Return the (x, y) coordinate for the center point of the cell that contains the specified text.  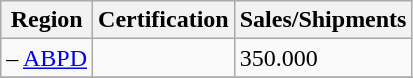
Region (47, 20)
Sales/Shipments (323, 20)
Certification (164, 20)
– ABPD (47, 58)
350.000 (323, 58)
